From the cell containing the given text, extract its center point as (x, y) coordinate. 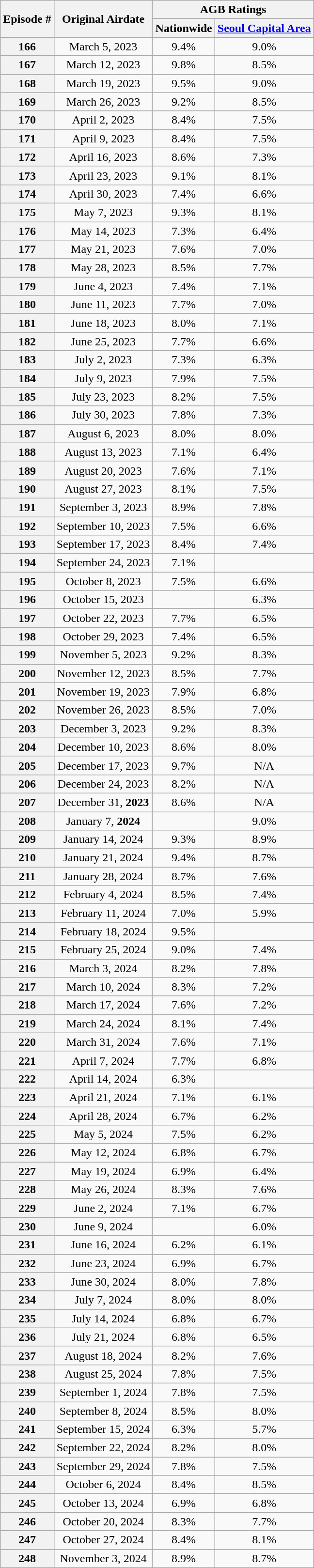
March 19, 2023 (103, 83)
228 (27, 1190)
May 14, 2023 (103, 231)
247 (27, 1540)
July 30, 2023 (103, 415)
March 12, 2023 (103, 65)
168 (27, 83)
September 8, 2024 (103, 1411)
August 13, 2023 (103, 452)
June 25, 2023 (103, 342)
218 (27, 1005)
219 (27, 1024)
213 (27, 913)
191 (27, 507)
232 (27, 1263)
October 8, 2023 (103, 581)
189 (27, 470)
246 (27, 1521)
March 10, 2024 (103, 987)
217 (27, 987)
March 5, 2023 (103, 47)
October 6, 2024 (103, 1485)
December 24, 2023 (103, 784)
October 15, 2023 (103, 600)
June 9, 2024 (103, 1226)
206 (27, 784)
223 (27, 1097)
April 9, 2023 (103, 139)
June 16, 2024 (103, 1245)
October 13, 2024 (103, 1503)
212 (27, 895)
238 (27, 1374)
208 (27, 821)
167 (27, 65)
5.9% (264, 913)
229 (27, 1208)
184 (27, 378)
6.0% (264, 1226)
210 (27, 858)
December 10, 2023 (103, 747)
February 18, 2024 (103, 931)
235 (27, 1319)
245 (27, 1503)
July 9, 2023 (103, 378)
173 (27, 175)
183 (27, 360)
177 (27, 249)
176 (27, 231)
181 (27, 323)
215 (27, 950)
September 15, 2024 (103, 1429)
Original Airdate (103, 19)
171 (27, 139)
June 11, 2023 (103, 305)
193 (27, 544)
April 21, 2024 (103, 1097)
July 23, 2023 (103, 397)
Nationwide (184, 28)
222 (27, 1079)
March 3, 2024 (103, 968)
195 (27, 581)
233 (27, 1282)
August 20, 2023 (103, 470)
202 (27, 710)
March 31, 2024 (103, 1042)
AGB Ratings (233, 10)
203 (27, 729)
July 21, 2024 (103, 1337)
January 14, 2024 (103, 839)
October 27, 2024 (103, 1540)
169 (27, 102)
April 7, 2024 (103, 1060)
December 17, 2023 (103, 765)
175 (27, 212)
198 (27, 637)
178 (27, 268)
September 3, 2023 (103, 507)
185 (27, 397)
April 23, 2023 (103, 175)
200 (27, 673)
207 (27, 802)
244 (27, 1485)
9.8% (184, 65)
172 (27, 157)
231 (27, 1245)
220 (27, 1042)
May 19, 2024 (103, 1171)
180 (27, 305)
September 22, 2024 (103, 1448)
January 28, 2024 (103, 876)
243 (27, 1466)
187 (27, 434)
April 2, 2023 (103, 120)
March 24, 2024 (103, 1024)
August 25, 2024 (103, 1374)
February 11, 2024 (103, 913)
June 30, 2024 (103, 1282)
May 5, 2024 (103, 1134)
November 5, 2023 (103, 655)
August 18, 2024 (103, 1355)
June 23, 2024 (103, 1263)
June 2, 2024 (103, 1208)
226 (27, 1153)
May 12, 2024 (103, 1153)
179 (27, 286)
209 (27, 839)
January 21, 2024 (103, 858)
166 (27, 47)
November 3, 2024 (103, 1558)
188 (27, 452)
224 (27, 1116)
221 (27, 1060)
May 28, 2023 (103, 268)
197 (27, 618)
237 (27, 1355)
242 (27, 1448)
227 (27, 1171)
August 27, 2023 (103, 489)
Seoul Capital Area (264, 28)
182 (27, 342)
225 (27, 1134)
March 26, 2023 (103, 102)
July 2, 2023 (103, 360)
214 (27, 931)
Episode # (27, 19)
November 12, 2023 (103, 673)
October 29, 2023 (103, 637)
211 (27, 876)
174 (27, 194)
241 (27, 1429)
205 (27, 765)
May 7, 2023 (103, 212)
196 (27, 600)
November 19, 2023 (103, 692)
May 21, 2023 (103, 249)
236 (27, 1337)
April 16, 2023 (103, 157)
March 17, 2024 (103, 1005)
234 (27, 1300)
June 18, 2023 (103, 323)
239 (27, 1392)
April 28, 2024 (103, 1116)
September 24, 2023 (103, 563)
240 (27, 1411)
July 7, 2024 (103, 1300)
186 (27, 415)
190 (27, 489)
9.1% (184, 175)
February 4, 2024 (103, 895)
9.7% (184, 765)
August 6, 2023 (103, 434)
May 26, 2024 (103, 1190)
July 14, 2024 (103, 1319)
October 22, 2023 (103, 618)
October 20, 2024 (103, 1521)
194 (27, 563)
230 (27, 1226)
December 3, 2023 (103, 729)
April 30, 2023 (103, 194)
199 (27, 655)
204 (27, 747)
September 1, 2024 (103, 1392)
September 17, 2023 (103, 544)
September 10, 2023 (103, 526)
January 7, 2024 (103, 821)
201 (27, 692)
June 4, 2023 (103, 286)
170 (27, 120)
248 (27, 1558)
November 26, 2023 (103, 710)
April 14, 2024 (103, 1079)
February 25, 2024 (103, 950)
December 31, 2023 (103, 802)
192 (27, 526)
216 (27, 968)
5.7% (264, 1429)
September 29, 2024 (103, 1466)
